Provide the [X, Y] coordinate of the cell's center where the given text is located.  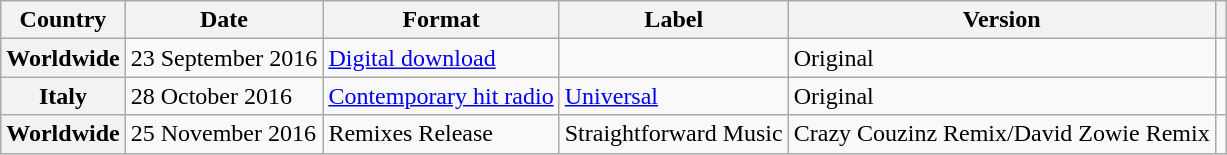
Universal [674, 96]
Italy [63, 96]
Straightforward Music [674, 134]
Format [441, 20]
Digital download [441, 58]
Contemporary hit radio [441, 96]
28 October 2016 [224, 96]
23 September 2016 [224, 58]
Date [224, 20]
25 November 2016 [224, 134]
Crazy Couzinz Remix/David Zowie Remix [1002, 134]
Country [63, 20]
Label [674, 20]
Remixes Release [441, 134]
Version [1002, 20]
